Capture the cell that displays the provided text and extract its [X, Y] central coordinate. 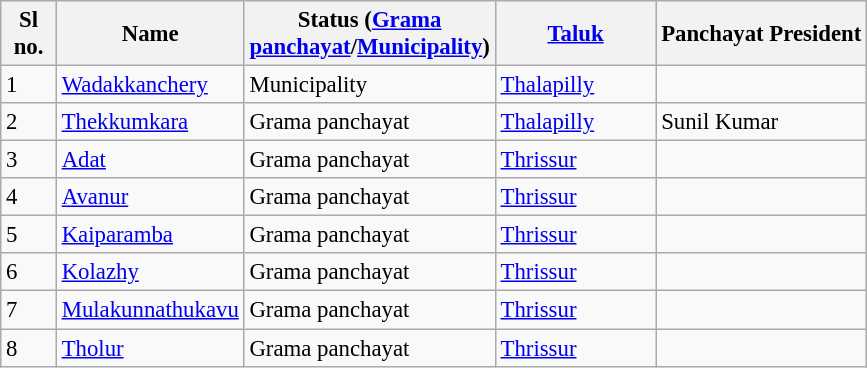
4 [29, 197]
7 [29, 310]
Avanur [150, 197]
Panchayat President [762, 34]
1 [29, 85]
Name [150, 34]
5 [29, 235]
Thekkumkara [150, 122]
6 [29, 273]
Status (Grama panchayat/Municipality) [370, 34]
Municipality [370, 85]
8 [29, 348]
Kaiparamba [150, 235]
2 [29, 122]
3 [29, 160]
Adat [150, 160]
Wadakkanchery [150, 85]
Kolazhy [150, 273]
Tholur [150, 348]
Taluk [576, 34]
Mulakunnathukavu [150, 310]
Sl no. [29, 34]
Sunil Kumar [762, 122]
